For the text-containing cell, return its midpoint in (x, y) coordinate format. 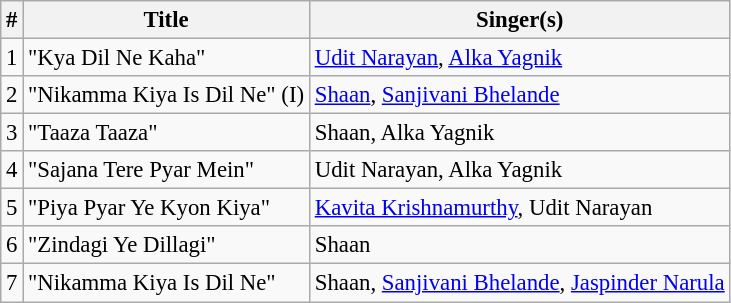
Shaan, Sanjivani Bhelande, Jaspinder Narula (520, 283)
Singer(s) (520, 20)
"Piya Pyar Ye Kyon Kiya" (166, 208)
"Nikamma Kiya Is Dil Ne" (I) (166, 95)
7 (12, 283)
6 (12, 245)
3 (12, 133)
4 (12, 170)
# (12, 20)
Shaan, Alka Yagnik (520, 133)
"Taaza Taaza" (166, 133)
"Kya Dil Ne Kaha" (166, 58)
Shaan, Sanjivani Bhelande (520, 95)
2 (12, 95)
"Sajana Tere Pyar Mein" (166, 170)
Kavita Krishnamurthy, Udit Narayan (520, 208)
1 (12, 58)
"Nikamma Kiya Is Dil Ne" (166, 283)
"Zindagi Ye Dillagi" (166, 245)
Title (166, 20)
5 (12, 208)
Shaan (520, 245)
